Find where the given text appears and provide that cell's center as (x, y) coordinate. 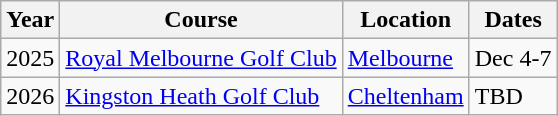
2025 (30, 58)
Course (201, 20)
TBD (513, 96)
Location (406, 20)
Royal Melbourne Golf Club (201, 58)
Dec 4-7 (513, 58)
Cheltenham (406, 96)
2026 (30, 96)
Dates (513, 20)
Year (30, 20)
Kingston Heath Golf Club (201, 96)
Melbourne (406, 58)
